Detect which cell encompasses the target text, then output its (x, y) center coordinate. 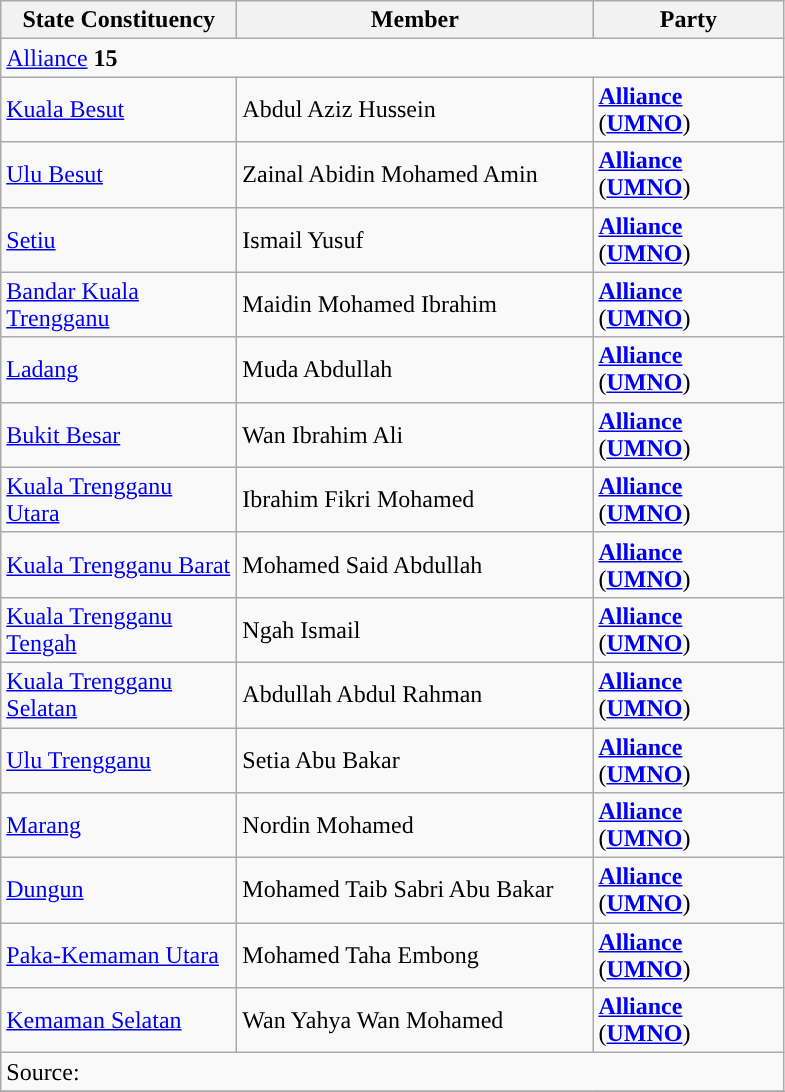
Maidin Mohamed Ibrahim (415, 304)
Mohamed Said Abdullah (415, 564)
Bandar Kuala Trengganu (119, 304)
Muda Abdullah (415, 370)
Zainal Abidin Mohamed Amin (415, 174)
Mohamed Taha Embong (415, 956)
Bukit Besar (119, 434)
Party (688, 20)
Kemaman Selatan (119, 1020)
Abdul Aziz Hussein (415, 110)
Ladang (119, 370)
Kuala Besut (119, 110)
Ulu Besut (119, 174)
Kuala Trengganu Utara (119, 500)
Setia Abu Bakar (415, 760)
Kuala Trengganu Barat (119, 564)
Setiu (119, 240)
Marang (119, 826)
Member (415, 20)
Kuala Trengganu Tengah (119, 630)
Paka-Kemaman Utara (119, 956)
Nordin Mohamed (415, 826)
Ibrahim Fikri Mohamed (415, 500)
Wan Ibrahim Ali (415, 434)
Alliance 15 (392, 58)
Wan Yahya Wan Mohamed (415, 1020)
Ngah Ismail (415, 630)
Ulu Trengganu (119, 760)
Dungun (119, 890)
Mohamed Taib Sabri Abu Bakar (415, 890)
State Constituency (119, 20)
Kuala Trengganu Selatan (119, 694)
Ismail Yusuf (415, 240)
Abdullah Abdul Rahman (415, 694)
Source: (392, 1072)
